Identify which cell holds the provided text, then report its [X, Y] central coordinate. 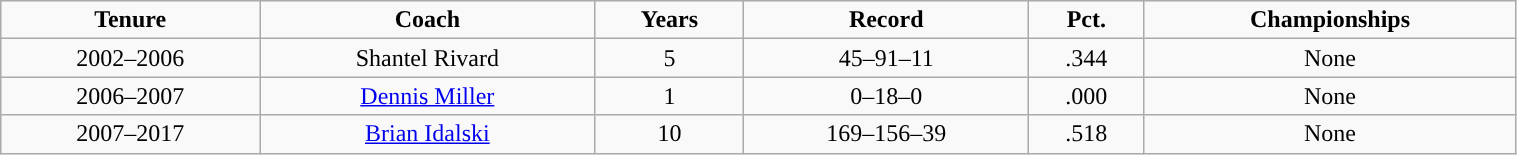
Shantel Rivard [428, 58]
Championships [1330, 20]
10 [670, 134]
.518 [1086, 134]
2006–2007 [130, 96]
Years [670, 20]
5 [670, 58]
.000 [1086, 96]
0–18–0 [886, 96]
Record [886, 20]
45–91–11 [886, 58]
Brian Idalski [428, 134]
.344 [1086, 58]
2002–2006 [130, 58]
2007–2017 [130, 134]
Pct. [1086, 20]
Tenure [130, 20]
Dennis Miller [428, 96]
1 [670, 96]
169–156–39 [886, 134]
Coach [428, 20]
